Find where the given text appears and provide that cell's center as (X, Y) coordinate. 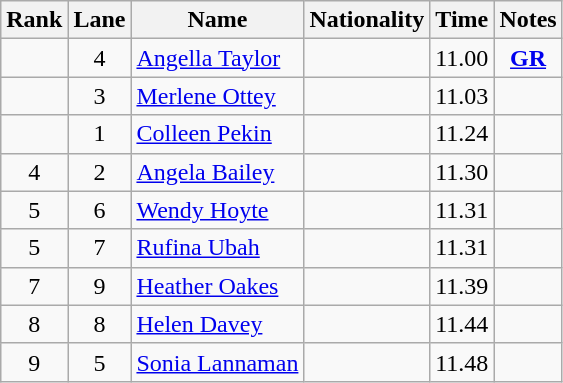
Wendy Hoyte (218, 210)
11.48 (462, 362)
11.30 (462, 172)
Notes (528, 20)
11.24 (462, 134)
11.39 (462, 286)
Rufina Ubah (218, 248)
6 (100, 210)
Rank (34, 20)
Helen Davey (218, 324)
Heather Oakes (218, 286)
Nationality (367, 20)
Time (462, 20)
11.00 (462, 58)
2 (100, 172)
Name (218, 20)
Merlene Ottey (218, 96)
11.03 (462, 96)
11.44 (462, 324)
3 (100, 96)
1 (100, 134)
Angella Taylor (218, 58)
Lane (100, 20)
Sonia Lannaman (218, 362)
Colleen Pekin (218, 134)
Angela Bailey (218, 172)
GR (528, 58)
